Scan for the cell matching the given text and deliver its (X, Y) coordinate at center. 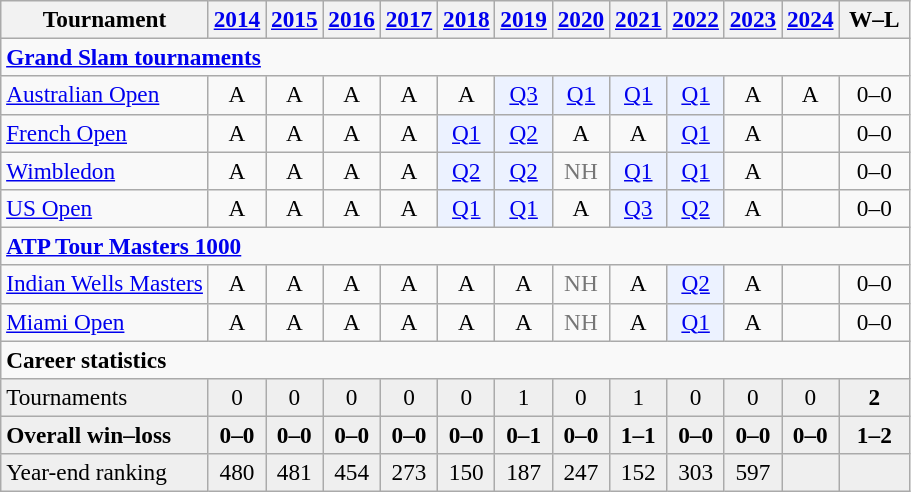
Overall win–loss (105, 435)
150 (466, 473)
187 (524, 473)
2022 (696, 19)
2023 (752, 19)
597 (752, 473)
0–1 (524, 435)
481 (294, 473)
2021 (638, 19)
2024 (810, 19)
ATP Tour Masters 1000 (456, 246)
W–L (874, 19)
2020 (580, 19)
273 (408, 473)
Wimbledon (105, 170)
2019 (524, 19)
French Open (105, 133)
Grand Slam tournaments (456, 57)
2018 (466, 19)
2015 (294, 19)
247 (580, 473)
2014 (236, 19)
2017 (408, 19)
303 (696, 473)
152 (638, 473)
Miami Open (105, 322)
Tournament (105, 19)
480 (236, 473)
454 (352, 473)
2016 (352, 19)
Year-end ranking (105, 473)
Australian Open (105, 95)
2 (874, 397)
US Open (105, 208)
Indian Wells Masters (105, 284)
Tournaments (105, 397)
1–2 (874, 435)
Career statistics (456, 359)
1–1 (638, 435)
